Locate the cell with the specified text and output its [x, y] center coordinate. 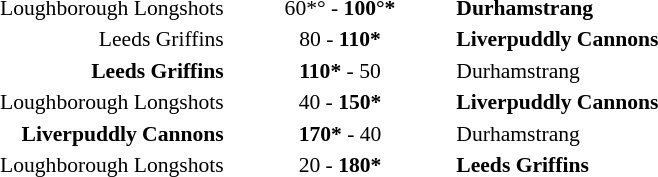
110* - 50 [340, 70]
170* - 40 [340, 134]
80 - 110* [340, 39]
40 - 150* [340, 102]
